Capture the cell that displays the provided text and extract its (X, Y) central coordinate. 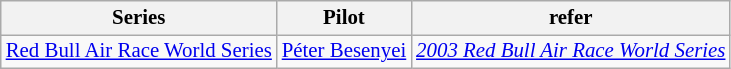
Red Bull Air Race World Series (139, 51)
refer (570, 18)
Pilot (344, 18)
Series (139, 18)
2003 Red Bull Air Race World Series (570, 51)
Péter Besenyei (344, 51)
